Identify which cell holds the provided text, then report its [x, y] central coordinate. 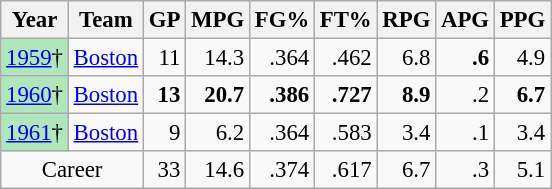
1959† [35, 58]
.1 [466, 133]
.727 [346, 95]
.374 [282, 170]
.386 [282, 95]
.617 [346, 170]
GP [164, 20]
.462 [346, 58]
13 [164, 95]
1960† [35, 95]
1961† [35, 133]
.583 [346, 133]
PPG [522, 20]
.6 [466, 58]
FG% [282, 20]
9 [164, 133]
6.8 [406, 58]
20.7 [218, 95]
4.9 [522, 58]
33 [164, 170]
.3 [466, 170]
5.1 [522, 170]
RPG [406, 20]
MPG [218, 20]
Team [106, 20]
FT% [346, 20]
APG [466, 20]
8.9 [406, 95]
11 [164, 58]
Year [35, 20]
14.6 [218, 170]
14.3 [218, 58]
Career [72, 170]
.2 [466, 95]
6.2 [218, 133]
